From the cell containing the given text, extract its center point as (x, y) coordinate. 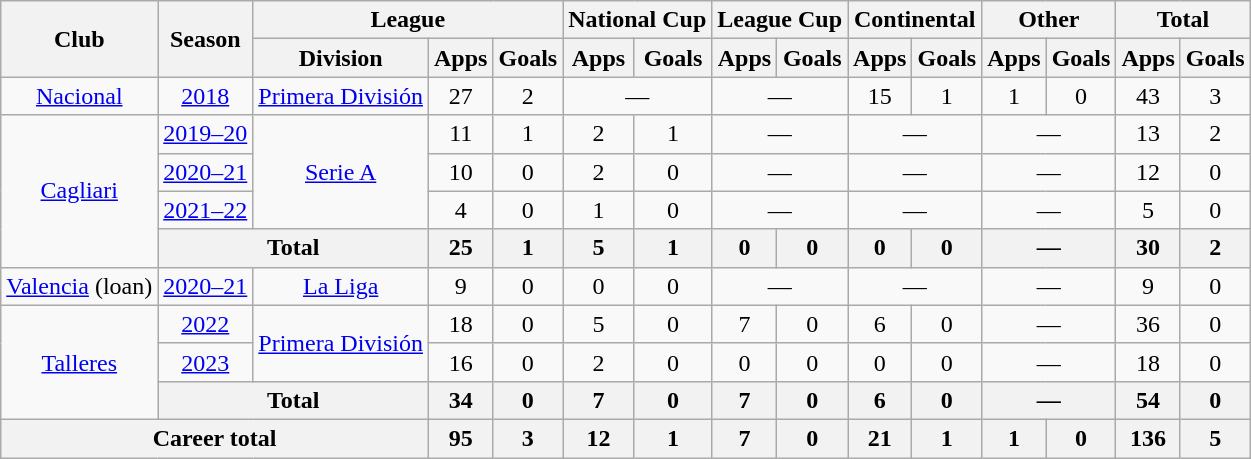
Club (80, 39)
La Liga (341, 286)
15 (880, 96)
30 (1148, 248)
2018 (206, 96)
36 (1148, 324)
Talleres (80, 362)
11 (461, 134)
Cagliari (80, 191)
Season (206, 39)
10 (461, 172)
Other (1049, 20)
2021–22 (206, 210)
2023 (206, 362)
25 (461, 248)
21 (880, 438)
Serie A (341, 172)
2019–20 (206, 134)
34 (461, 400)
Division (341, 58)
4 (461, 210)
Continental (915, 20)
Valencia (loan) (80, 286)
League Cup (780, 20)
National Cup (638, 20)
Nacional (80, 96)
13 (1148, 134)
2022 (206, 324)
27 (461, 96)
16 (461, 362)
League (408, 20)
43 (1148, 96)
136 (1148, 438)
54 (1148, 400)
Career total (215, 438)
95 (461, 438)
